Find where the given text appears and provide that cell's center as (X, Y) coordinate. 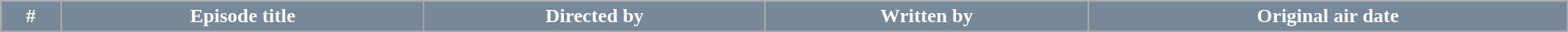
Directed by (595, 16)
Original air date (1328, 16)
# (31, 16)
Written by (926, 16)
Episode title (243, 16)
